From the cell containing the given text, extract its center point as (x, y) coordinate. 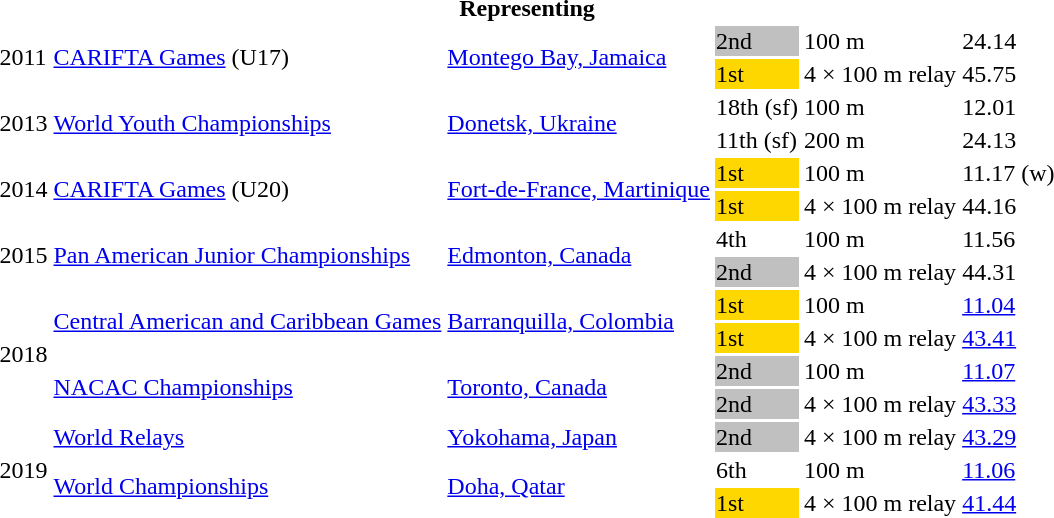
4th (756, 239)
Donetsk, Ukraine (579, 124)
Fort-de-France, Martinique (579, 190)
World Youth Championships (248, 124)
Toronto, Canada (579, 388)
CARIFTA Games (U20) (248, 190)
Yokohama, Japan (579, 437)
World Championships (248, 486)
NACAC Championships (248, 388)
Barranquilla, Colombia (579, 322)
200 m (880, 140)
Central American and Caribbean Games (248, 322)
World Relays (248, 437)
11th (sf) (756, 140)
Pan American Junior Championships (248, 256)
Edmonton, Canada (579, 256)
CARIFTA Games (U17) (248, 58)
6th (756, 470)
Doha, Qatar (579, 486)
Montego Bay, Jamaica (579, 58)
18th (sf) (756, 107)
